Return the [x, y] coordinate for the center point of the cell that contains the specified text.  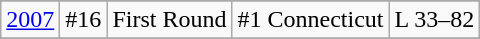
#1 Connecticut [310, 20]
2007 [30, 20]
#16 [84, 20]
First Round [170, 20]
L 33–82 [434, 20]
